Capture the cell that displays the provided text and extract its [X, Y] central coordinate. 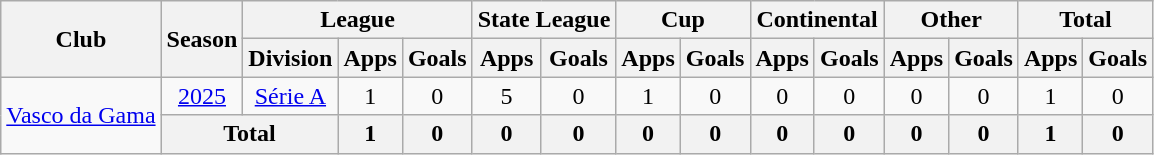
League [358, 20]
State League [544, 20]
Season [202, 39]
Club [81, 39]
Cup [683, 20]
Other [951, 20]
2025 [202, 96]
Division [290, 58]
5 [506, 96]
Vasco da Gama [81, 115]
Série A [290, 96]
Continental [817, 20]
